Detect which cell encompasses the target text, then output its (x, y) center coordinate. 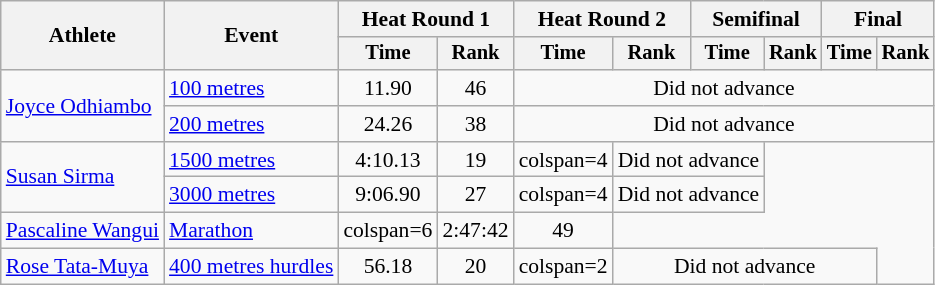
colspan=6 (388, 231)
Susan Sirma (82, 178)
Marathon (251, 231)
Rose Tata-Muya (82, 267)
Heat Round 1 (426, 19)
100 metres (251, 88)
Final (878, 19)
Pascaline Wangui (82, 231)
Heat Round 2 (602, 19)
colspan=2 (564, 267)
56.18 (388, 267)
200 metres (251, 124)
2:47:42 (475, 231)
11.90 (388, 88)
400 metres hurdles (251, 267)
9:06.90 (388, 195)
27 (475, 195)
4:10.13 (388, 160)
24.26 (388, 124)
Event (251, 36)
49 (564, 231)
19 (475, 160)
20 (475, 267)
38 (475, 124)
Athlete (82, 36)
46 (475, 88)
3000 metres (251, 195)
Semifinal (756, 19)
Joyce Odhiambo (82, 106)
1500 metres (251, 160)
